Find where the given text appears and provide that cell's center as [X, Y] coordinate. 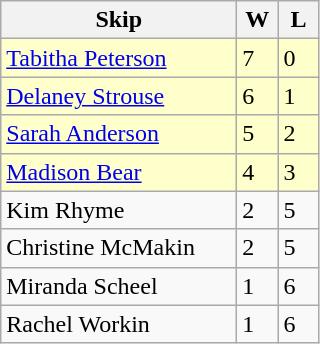
Skip [119, 20]
Tabitha Peterson [119, 58]
0 [298, 58]
4 [258, 172]
Rachel Workin [119, 324]
7 [258, 58]
Kim Rhyme [119, 210]
W [258, 20]
L [298, 20]
Christine McMakin [119, 248]
Sarah Anderson [119, 134]
3 [298, 172]
Madison Bear [119, 172]
Miranda Scheel [119, 286]
Delaney Strouse [119, 96]
